Return (x, y) of the center of cell containing provided text 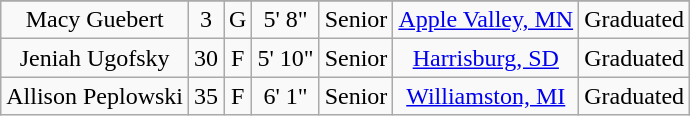
Williamston, MI (486, 96)
Jeniah Ugofsky (95, 58)
30 (206, 58)
3 (206, 20)
35 (206, 96)
5' 8" (286, 20)
5' 10" (286, 58)
Harrisburg, SD (486, 58)
G (238, 20)
Apple Valley, MN (486, 20)
Macy Guebert (95, 20)
Allison Peplowski (95, 96)
6' 1" (286, 96)
